For the text-containing cell, return its midpoint in (X, Y) coordinate format. 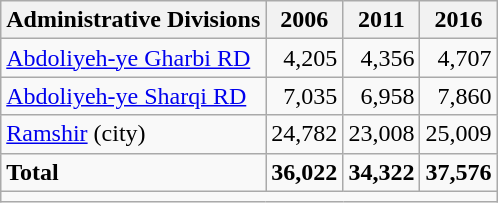
2006 (304, 20)
4,205 (304, 58)
Abdoliyeh-ye Sharqi RD (134, 96)
Abdoliyeh-ye Gharbi RD (134, 58)
34,322 (382, 172)
4,707 (458, 58)
6,958 (382, 96)
37,576 (458, 172)
2016 (458, 20)
Administrative Divisions (134, 20)
7,860 (458, 96)
Ramshir (city) (134, 134)
4,356 (382, 58)
25,009 (458, 134)
Total (134, 172)
23,008 (382, 134)
36,022 (304, 172)
2011 (382, 20)
24,782 (304, 134)
7,035 (304, 96)
